From the cell containing the given text, extract its center point as [x, y] coordinate. 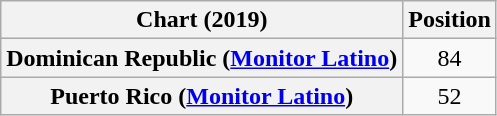
Position [450, 20]
84 [450, 58]
Dominican Republic (Monitor Latino) [202, 58]
Chart (2019) [202, 20]
Puerto Rico (Monitor Latino) [202, 96]
52 [450, 96]
